Return (x, y) of the center of cell containing provided text 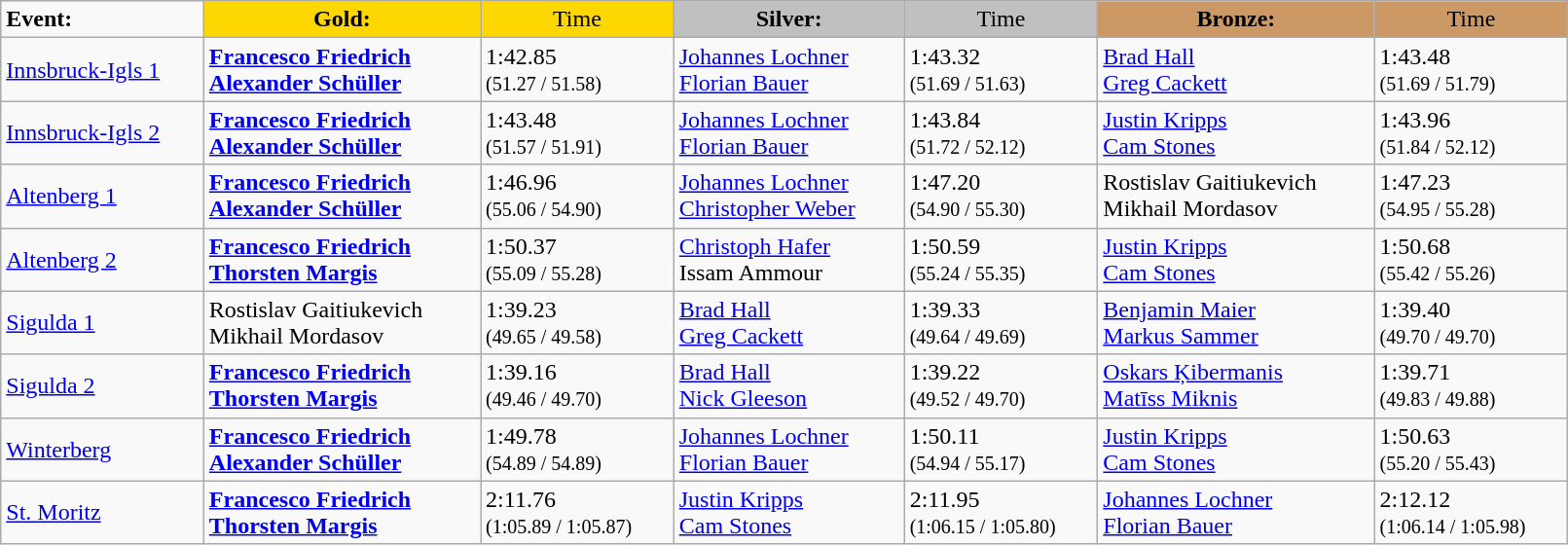
1:46.96(55.06 / 54.90) (578, 197)
1:50.68(55.42 / 55.26) (1472, 259)
Sigulda 2 (103, 385)
2:11.76(1:05.89 / 1:05.87) (578, 512)
1:42.85(51.27 / 51.58) (578, 70)
Altenberg 1 (103, 197)
1:39.22(49.52 / 49.70) (1001, 385)
1:50.11(54.94 / 55.17) (1001, 450)
1:39.23(49.65 / 49.58) (578, 323)
1:50.59(55.24 / 55.35) (1001, 259)
Johannes LochnerChristopher Weber (788, 197)
Gold: (342, 19)
1:43.48(51.69 / 51.79) (1472, 70)
1:47.23(54.95 / 55.28) (1472, 197)
Event: (103, 19)
Benjamin MaierMarkus Sammer (1236, 323)
1:43.32(51.69 / 51.63) (1001, 70)
Oskars ĶibermanisMatīss Miknis (1236, 385)
Altenberg 2 (103, 259)
Sigulda 1 (103, 323)
1:50.63(55.20 / 55.43) (1472, 450)
1:43.48(51.57 / 51.91) (578, 132)
1:39.16(49.46 / 49.70) (578, 385)
Silver: (788, 19)
Brad HallNick Gleeson (788, 385)
1:49.78(54.89 / 54.89) (578, 450)
1:39.33(49.64 / 49.69) (1001, 323)
1:43.96(51.84 / 52.12) (1472, 132)
1:50.37(55.09 / 55.28) (578, 259)
Christoph HaferIssam Ammour (788, 259)
Winterberg (103, 450)
Innsbruck-Igls 2 (103, 132)
2:12.12(1:06.14 / 1:05.98) (1472, 512)
Innsbruck-Igls 1 (103, 70)
1:47.20(54.90 / 55.30) (1001, 197)
1:39.40(49.70 / 49.70) (1472, 323)
1:39.71(49.83 / 49.88) (1472, 385)
St. Moritz (103, 512)
1:43.84(51.72 / 52.12) (1001, 132)
2:11.95(1:06.15 / 1:05.80) (1001, 512)
Bronze: (1236, 19)
